Capture the cell that displays the provided text and extract its [X, Y] central coordinate. 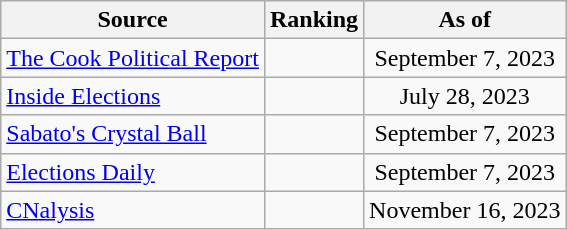
As of [465, 20]
Source [133, 20]
CNalysis [133, 210]
Inside Elections [133, 96]
July 28, 2023 [465, 96]
Elections Daily [133, 172]
The Cook Political Report [133, 58]
Ranking [314, 20]
November 16, 2023 [465, 210]
Sabato's Crystal Ball [133, 134]
